For the text-containing cell, return its midpoint in (X, Y) coordinate format. 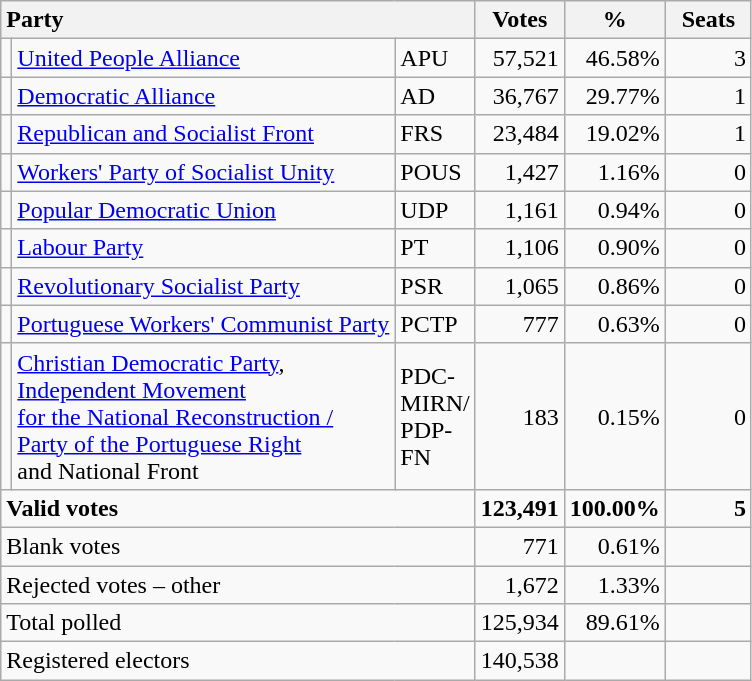
Total polled (238, 623)
0.94% (614, 210)
100.00% (614, 508)
36,767 (520, 96)
0.86% (614, 286)
Votes (520, 20)
3 (708, 58)
PCTP (435, 324)
PSR (435, 286)
140,538 (520, 661)
Registered electors (238, 661)
PDC-MIRN/PDP-FN (435, 416)
1,161 (520, 210)
Portuguese Workers' Communist Party (204, 324)
777 (520, 324)
29.77% (614, 96)
Christian Democratic Party,Independent Movementfor the National Reconstruction /Party of the Portuguese Rightand National Front (204, 416)
0.63% (614, 324)
1,427 (520, 172)
1,065 (520, 286)
Seats (708, 20)
1.16% (614, 172)
Blank votes (238, 546)
FRS (435, 134)
5 (708, 508)
19.02% (614, 134)
123,491 (520, 508)
APU (435, 58)
1.33% (614, 585)
PT (435, 248)
125,934 (520, 623)
89.61% (614, 623)
0.90% (614, 248)
Revolutionary Socialist Party (204, 286)
46.58% (614, 58)
23,484 (520, 134)
Party (238, 20)
Labour Party (204, 248)
Workers' Party of Socialist Unity (204, 172)
771 (520, 546)
0.61% (614, 546)
Valid votes (238, 508)
POUS (435, 172)
Popular Democratic Union (204, 210)
57,521 (520, 58)
United People Alliance (204, 58)
1,672 (520, 585)
% (614, 20)
UDP (435, 210)
AD (435, 96)
0.15% (614, 416)
1,106 (520, 248)
183 (520, 416)
Rejected votes – other (238, 585)
Republican and Socialist Front (204, 134)
Democratic Alliance (204, 96)
